Determine the (x, y) coordinate at the center of the cell enclosing the given text.  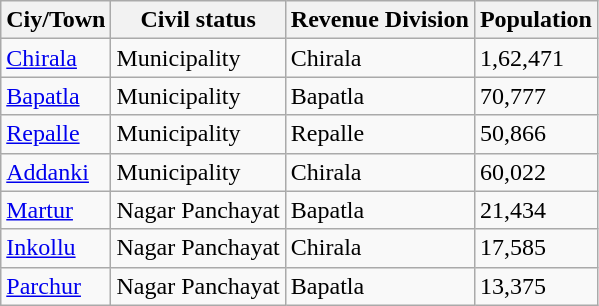
Martur (56, 210)
60,022 (536, 172)
21,434 (536, 210)
50,866 (536, 134)
Civil status (198, 20)
13,375 (536, 286)
Ciy/Town (56, 20)
Addanki (56, 172)
17,585 (536, 248)
Parchur (56, 286)
Revenue Division (380, 20)
1,62,471 (536, 58)
Population (536, 20)
70,777 (536, 96)
Inkollu (56, 248)
